Determine the (X, Y) coordinate at the center of the cell enclosing the given text.  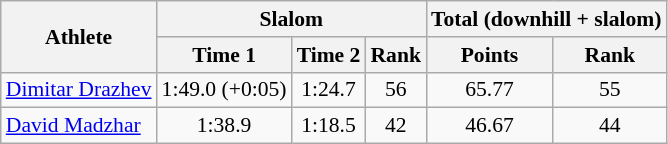
Points (490, 55)
42 (396, 126)
65.77 (490, 90)
Dimitar Drazhev (79, 90)
56 (396, 90)
Slalom (292, 19)
Athlete (79, 36)
46.67 (490, 126)
David Madzhar (79, 126)
44 (610, 126)
55 (610, 90)
1:24.7 (329, 90)
1:18.5 (329, 126)
Time 1 (224, 55)
Total (downhill + slalom) (546, 19)
1:38.9 (224, 126)
Time 2 (329, 55)
1:49.0 (+0:05) (224, 90)
